Extract the [x, y] coordinate from the center of the cell holding the provided text.  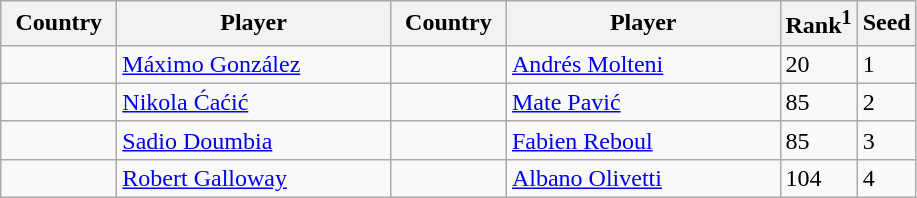
2 [886, 102]
Máximo González [254, 64]
Seed [886, 24]
Fabien Reboul [643, 140]
Albano Olivetti [643, 178]
1 [886, 64]
104 [818, 178]
Robert Galloway [254, 178]
Rank1 [818, 24]
Sadio Doumbia [254, 140]
Mate Pavić [643, 102]
4 [886, 178]
3 [886, 140]
20 [818, 64]
Andrés Molteni [643, 64]
Nikola Ćaćić [254, 102]
